Return the (X, Y) coordinate for the center point of the cell that contains the specified text.  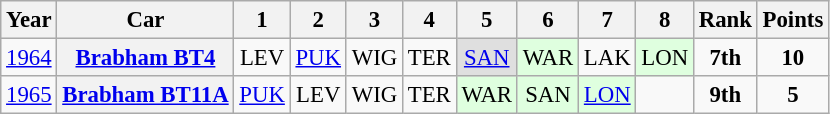
4 (429, 20)
1965 (29, 95)
Year (29, 20)
Points (792, 20)
LAK (608, 58)
Car (146, 20)
7th (725, 58)
1 (262, 20)
8 (664, 20)
7 (608, 20)
10 (792, 58)
2 (318, 20)
Brabham BT4 (146, 58)
Brabham BT11A (146, 95)
3 (374, 20)
9th (725, 95)
1964 (29, 58)
6 (548, 20)
Rank (725, 20)
